Identify which cell holds the provided text, then report its [x, y] central coordinate. 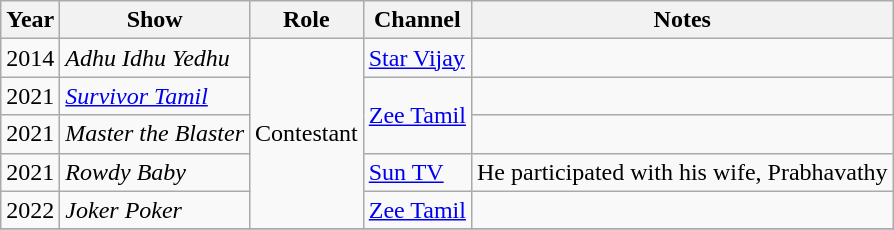
Survivor Tamil [155, 96]
2022 [30, 210]
Contestant [307, 134]
Master the Blaster [155, 134]
Show [155, 20]
He participated with his wife, Prabhavathy [682, 172]
Sun TV [417, 172]
Notes [682, 20]
Star Vijay [417, 58]
2014 [30, 58]
Year [30, 20]
Channel [417, 20]
Role [307, 20]
Joker Poker [155, 210]
Adhu Idhu Yedhu [155, 58]
Rowdy Baby [155, 172]
